Capture the cell that displays the provided text and extract its (x, y) central coordinate. 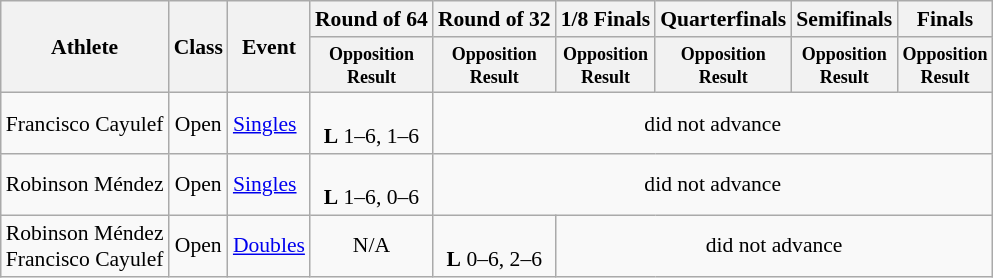
Francisco Cayulef (85, 124)
Round of 64 (372, 19)
Semifinals (844, 19)
Doubles (269, 246)
Class (198, 47)
L 1–6, 0–6 (372, 184)
Event (269, 47)
L 0–6, 2–6 (494, 246)
1/8 Finals (606, 19)
L 1–6, 1–6 (372, 124)
N/A (372, 246)
Robinson MéndezFrancisco Cayulef (85, 246)
Finals (944, 19)
Quarterfinals (723, 19)
Athlete (85, 47)
Round of 32 (494, 19)
Robinson Méndez (85, 184)
